Return [x, y] of the center of cell containing provided text 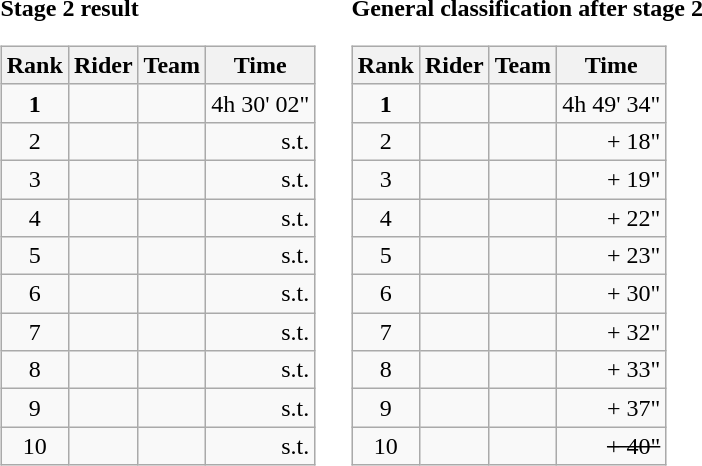
4h 30' 02" [260, 103]
+ 19" [612, 179]
+ 33" [612, 370]
+ 30" [612, 294]
+ 37" [612, 408]
+ 23" [612, 256]
+ 18" [612, 141]
+ 40" [612, 446]
4h 49' 34" [612, 103]
+ 22" [612, 217]
+ 32" [612, 332]
